From the cell containing the given text, extract its center point as (X, Y) coordinate. 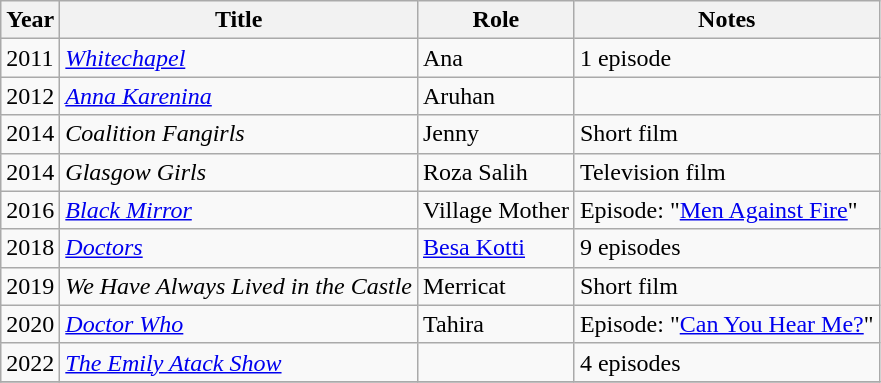
Aruhan (496, 96)
Ana (496, 58)
Episode: "Can You Hear Me?" (726, 324)
Whitechapel (239, 58)
2020 (30, 324)
Glasgow Girls (239, 172)
Merricat (496, 286)
Doctors (239, 248)
Television film (726, 172)
Notes (726, 20)
2022 (30, 362)
Tahira (496, 324)
Year (30, 20)
2016 (30, 210)
Title (239, 20)
Roza Salih (496, 172)
2011 (30, 58)
Jenny (496, 134)
We Have Always Lived in the Castle (239, 286)
9 episodes (726, 248)
Village Mother (496, 210)
The Emily Atack Show (239, 362)
Coalition Fangirls (239, 134)
Episode: "Men Against Fire" (726, 210)
Role (496, 20)
1 episode (726, 58)
2019 (30, 286)
2018 (30, 248)
Besa Kotti (496, 248)
Black Mirror (239, 210)
Doctor Who (239, 324)
Anna Karenina (239, 96)
4 episodes (726, 362)
2012 (30, 96)
